Detect which cell encompasses the target text, then output its (x, y) center coordinate. 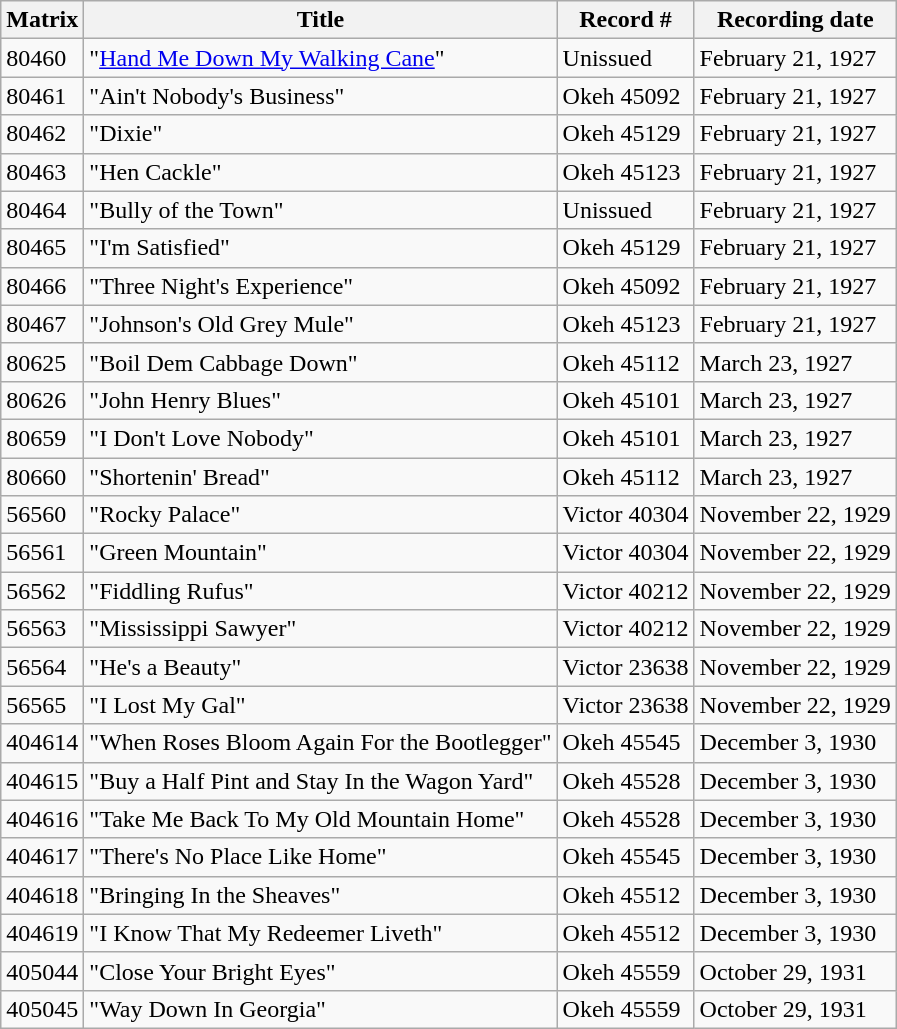
"I Know That My Redeemer Liveth" (320, 933)
"I Don't Love Nobody" (320, 438)
56564 (42, 667)
80626 (42, 400)
56562 (42, 591)
80462 (42, 134)
"I'm Satisfied" (320, 248)
80625 (42, 362)
80460 (42, 58)
405045 (42, 1009)
"Green Mountain" (320, 553)
"Dixie" (320, 134)
"Hand Me Down My Walking Cane" (320, 58)
80465 (42, 248)
"Buy a Half Pint and Stay In the Wagon Yard" (320, 781)
"Rocky Palace" (320, 515)
405044 (42, 971)
"Hen Cackle" (320, 172)
"Johnson's Old Grey Mule" (320, 324)
Recording date (795, 20)
56565 (42, 705)
Title (320, 20)
"John Henry Blues" (320, 400)
Record # (626, 20)
"There's No Place Like Home" (320, 857)
"Fiddling Rufus" (320, 591)
80659 (42, 438)
80466 (42, 286)
404614 (42, 743)
80463 (42, 172)
"Mississippi Sawyer" (320, 629)
404617 (42, 857)
404618 (42, 895)
80660 (42, 477)
404619 (42, 933)
"Close Your Bright Eyes" (320, 971)
80464 (42, 210)
56560 (42, 515)
"Bully of the Town" (320, 210)
404616 (42, 819)
"Boil Dem Cabbage Down" (320, 362)
80467 (42, 324)
404615 (42, 781)
56561 (42, 553)
"When Roses Bloom Again For the Bootlegger" (320, 743)
"Shortenin' Bread" (320, 477)
"Three Night's Experience" (320, 286)
56563 (42, 629)
"Bringing In the Sheaves" (320, 895)
"Take Me Back To My Old Mountain Home" (320, 819)
Matrix (42, 20)
"Ain't Nobody's Business" (320, 96)
80461 (42, 96)
"I Lost My Gal" (320, 705)
"He's a Beauty" (320, 667)
"Way Down In Georgia" (320, 1009)
